Determine the [X, Y] coordinate at the center of the cell enclosing the given text.  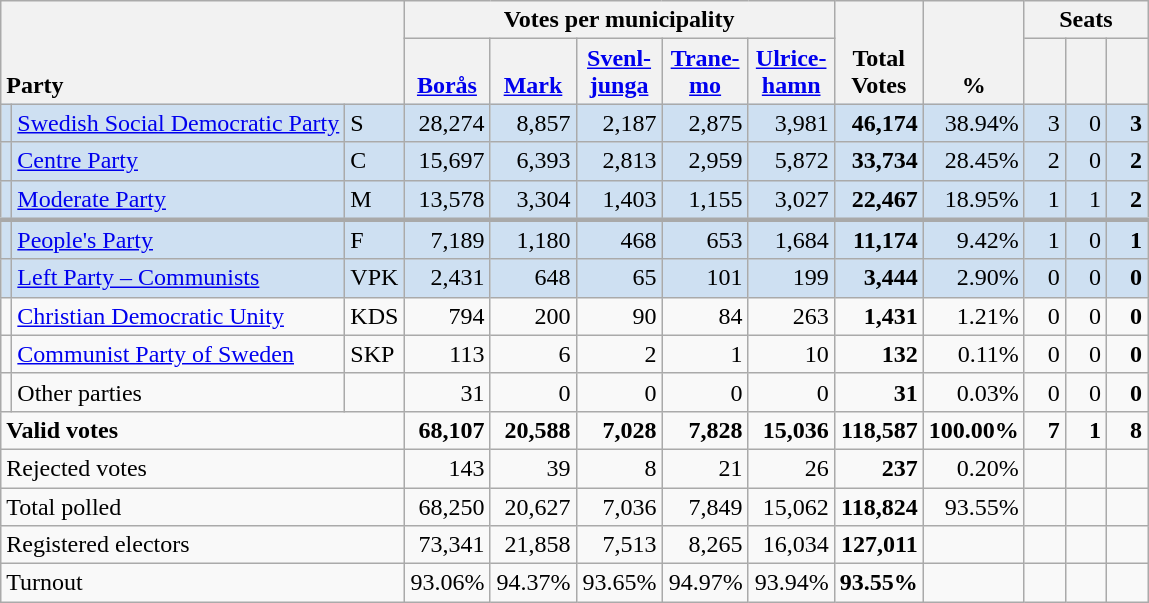
7,189 [447, 240]
VPK [374, 278]
16,034 [791, 545]
SKP [374, 354]
8,857 [533, 123]
11,174 [878, 240]
% [974, 52]
Total Votes [878, 52]
5,872 [791, 161]
People's Party [178, 240]
22,467 [878, 200]
468 [619, 240]
94.37% [533, 583]
3,027 [791, 200]
15,697 [447, 161]
28,274 [447, 123]
6 [533, 354]
3,304 [533, 200]
2,187 [619, 123]
Turnout [202, 583]
Moderate Party [178, 200]
7 [1044, 430]
132 [878, 354]
Mark [533, 72]
100.00% [974, 430]
0.11% [974, 354]
Valid votes [202, 430]
7,849 [705, 507]
6,393 [533, 161]
101 [705, 278]
9.42% [974, 240]
8,265 [705, 545]
20,588 [533, 430]
Ulrice- hamn [791, 72]
118,824 [878, 507]
237 [878, 468]
Communist Party of Sweden [178, 354]
18.95% [974, 200]
93.94% [791, 583]
Borås [447, 72]
1,180 [533, 240]
Registered electors [202, 545]
C [374, 161]
794 [447, 316]
7,036 [619, 507]
M [374, 200]
Trane- mo [705, 72]
143 [447, 468]
113 [447, 354]
2,431 [447, 278]
26 [791, 468]
68,250 [447, 507]
15,036 [791, 430]
38.94% [974, 123]
3,444 [878, 278]
Party [202, 52]
90 [619, 316]
20,627 [533, 507]
S [374, 123]
2,813 [619, 161]
118,587 [878, 430]
0.03% [974, 392]
39 [533, 468]
3,981 [791, 123]
Left Party – Communists [178, 278]
68,107 [447, 430]
1.21% [974, 316]
2,875 [705, 123]
33,734 [878, 161]
263 [791, 316]
Svenl- junga [619, 72]
7,513 [619, 545]
1,431 [878, 316]
7,828 [705, 430]
0.20% [974, 468]
2,959 [705, 161]
65 [619, 278]
648 [533, 278]
28.45% [974, 161]
21,858 [533, 545]
21 [705, 468]
200 [533, 316]
84 [705, 316]
93.65% [619, 583]
Seats [1086, 20]
46,174 [878, 123]
127,011 [878, 545]
199 [791, 278]
Christian Democratic Unity [178, 316]
Centre Party [178, 161]
1,155 [705, 200]
10 [791, 354]
1,403 [619, 200]
Total polled [202, 507]
93.06% [447, 583]
94.97% [705, 583]
73,341 [447, 545]
653 [705, 240]
F [374, 240]
7,028 [619, 430]
Votes per municipality [619, 20]
Other parties [178, 392]
2.90% [974, 278]
13,578 [447, 200]
15,062 [791, 507]
1,684 [791, 240]
KDS [374, 316]
Rejected votes [202, 468]
Swedish Social Democratic Party [178, 123]
